Return [x, y] of the center of cell containing provided text 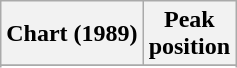
Peakposition [189, 34]
Chart (1989) [72, 34]
